Output the [X, Y] coordinate of the center of the cell containing the given text.  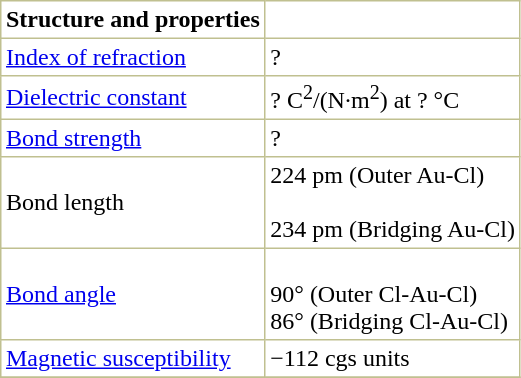
Index of refraction [133, 57]
Bond angle [133, 295]
Structure and properties [133, 20]
Bond length [133, 203]
Dielectric constant [133, 98]
Magnetic susceptibility [133, 359]
224 pm (Outer Au-Cl) 234 pm (Bridging Au-Cl) [392, 203]
? C2/(N·m2) at ? °C [392, 98]
−112 cgs units [392, 359]
90° (Outer Cl-Au-Cl) 86° (Bridging Cl-Au-Cl) [392, 295]
Bond strength [133, 139]
